Extract the (x, y) coordinate from the center of the cell holding the provided text.  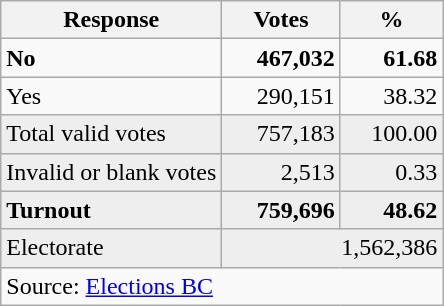
No (112, 58)
290,151 (281, 96)
759,696 (281, 210)
Invalid or blank votes (112, 172)
467,032 (281, 58)
Total valid votes (112, 134)
61.68 (392, 58)
0.33 (392, 172)
48.62 (392, 210)
38.32 (392, 96)
Turnout (112, 210)
Votes (281, 20)
1,562,386 (332, 248)
Yes (112, 96)
Electorate (112, 248)
757,183 (281, 134)
Response (112, 20)
2,513 (281, 172)
100.00 (392, 134)
Source: Elections BC (222, 286)
% (392, 20)
